Capture the cell that displays the provided text and extract its (x, y) central coordinate. 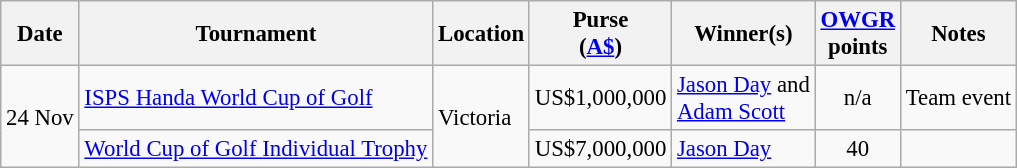
US$1,000,000 (600, 98)
Team event (958, 98)
24 Nov (40, 117)
OWGRpoints (858, 34)
ISPS Handa World Cup of Golf (256, 98)
World Cup of Golf Individual Trophy (256, 149)
Location (482, 34)
Victoria (482, 117)
Tournament (256, 34)
Jason Day and Adam Scott (744, 98)
Purse(A$) (600, 34)
Date (40, 34)
US$7,000,000 (600, 149)
40 (858, 149)
Winner(s) (744, 34)
Jason Day (744, 149)
Notes (958, 34)
n/a (858, 98)
